Pinpoint the cell where the given text exists, returning its [x, y] midpoint coordinate. 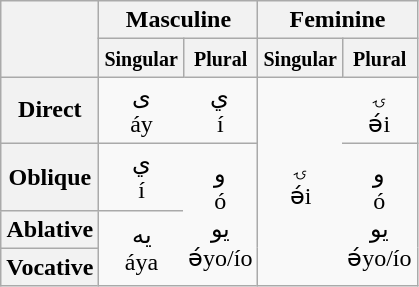
Vocative [50, 267]
Masculine [178, 20]
Direct [50, 110]
یáy [141, 110]
Feminine [338, 20]
Oblique [50, 176]
Ablative [50, 229]
یهáya [141, 248]
